Find where the given text appears and provide that cell's center as [x, y] coordinate. 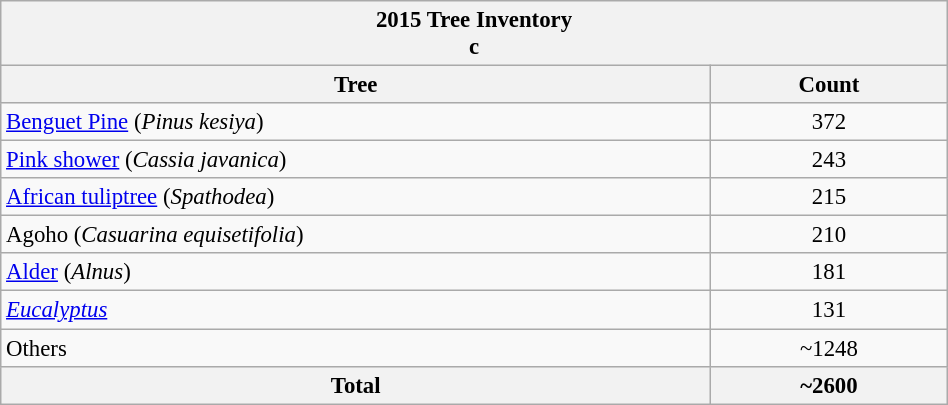
Others [356, 348]
372 [830, 122]
Agoho (Casuarina equisetifolia) [356, 235]
215 [830, 197]
~2600 [830, 385]
243 [830, 160]
Pink shower (Cassia javanica) [356, 160]
Total [356, 385]
2015 Tree Inventoryc [474, 34]
Eucalyptus [356, 310]
African tuliptree (Spathodea) [356, 197]
~1248 [830, 348]
131 [830, 310]
Alder (Alnus) [356, 273]
210 [830, 235]
181 [830, 273]
Tree [356, 85]
Count [830, 85]
Benguet Pine (Pinus kesiya) [356, 122]
